Extract the (x, y) coordinate from the center of the cell holding the provided text.  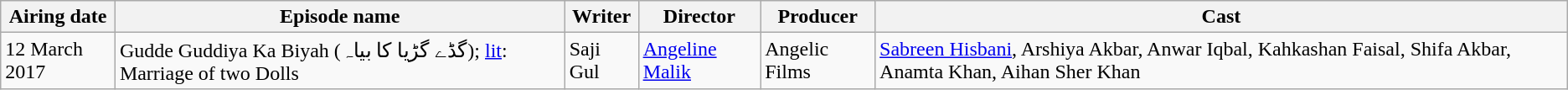
12 March 2017 (59, 61)
Producer (818, 17)
Cast (1221, 17)
Sabreen Hisbani, Arshiya Akbar, Anwar Iqbal, Kahkashan Faisal, Shifa Akbar, Anamta Khan, Aihan Sher Khan (1221, 61)
Writer (601, 17)
Gudde Guddiya Ka Biyah (گڈے گڑیا کا بیاہ); lit: Marriage of two Dolls (340, 61)
Director (699, 17)
Airing date (59, 17)
Episode name (340, 17)
Angeline Malik (699, 61)
Saji Gul (601, 61)
Angelic Films (818, 61)
